Return (x, y) of the center of cell containing provided text 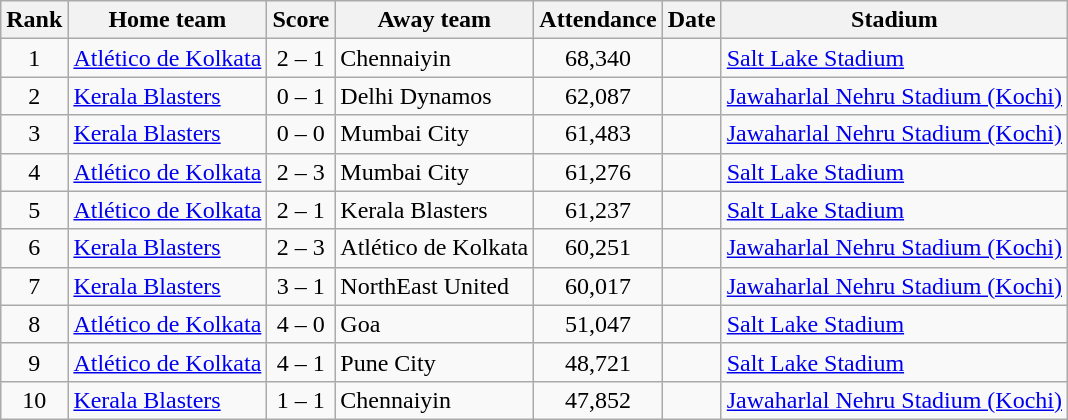
9 (34, 362)
60,251 (598, 248)
Home team (168, 20)
0 – 0 (301, 134)
61,483 (598, 134)
4 (34, 172)
Away team (434, 20)
Delhi Dynamos (434, 96)
60,017 (598, 286)
1 (34, 58)
Pune City (434, 362)
Rank (34, 20)
2 (34, 96)
3 (34, 134)
48,721 (598, 362)
61,237 (598, 210)
4 – 0 (301, 324)
6 (34, 248)
8 (34, 324)
3 – 1 (301, 286)
Score (301, 20)
51,047 (598, 324)
68,340 (598, 58)
47,852 (598, 400)
10 (34, 400)
0 – 1 (301, 96)
Date (692, 20)
61,276 (598, 172)
NorthEast United (434, 286)
5 (34, 210)
Goa (434, 324)
62,087 (598, 96)
7 (34, 286)
Attendance (598, 20)
1 – 1 (301, 400)
Stadium (894, 20)
4 – 1 (301, 362)
